Extract the [X, Y] coordinate from the center of the cell holding the provided text.  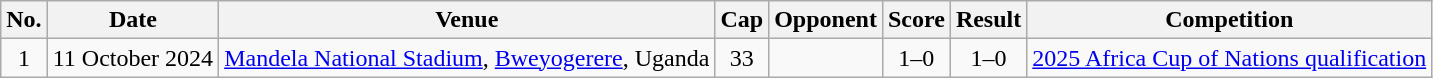
Cap [742, 20]
11 October 2024 [132, 58]
Date [132, 20]
No. [24, 20]
Result [988, 20]
2025 Africa Cup of Nations qualification [1230, 58]
33 [742, 58]
Mandela National Stadium, Bweyogerere, Uganda [467, 58]
1 [24, 58]
Venue [467, 20]
Opponent [826, 20]
Competition [1230, 20]
Score [916, 20]
